Find where the given text appears and provide that cell's center as (X, Y) coordinate. 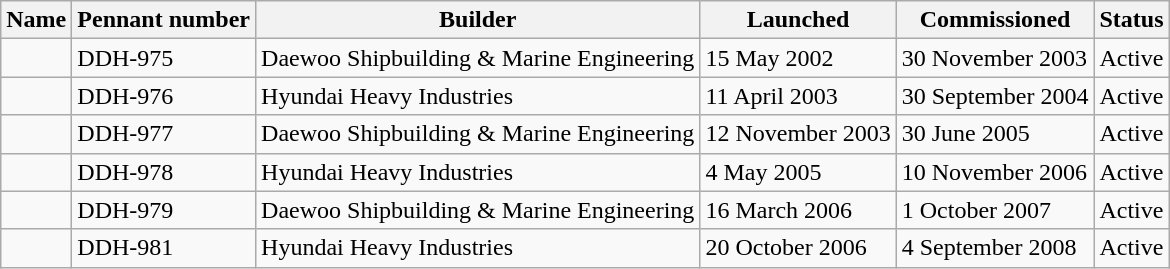
16 March 2006 (798, 210)
DDH-976 (164, 96)
4 May 2005 (798, 172)
DDH-978 (164, 172)
Commissioned (995, 20)
Pennant number (164, 20)
30 June 2005 (995, 134)
1 October 2007 (995, 210)
DDH-979 (164, 210)
12 November 2003 (798, 134)
30 September 2004 (995, 96)
4 September 2008 (995, 248)
11 April 2003 (798, 96)
Status (1132, 20)
30 November 2003 (995, 58)
10 November 2006 (995, 172)
15 May 2002 (798, 58)
Builder (478, 20)
DDH-977 (164, 134)
Name (36, 20)
DDH-975 (164, 58)
DDH-981 (164, 248)
Launched (798, 20)
20 October 2006 (798, 248)
